Return the [X, Y] coordinate for the center point of the cell that contains the specified text.  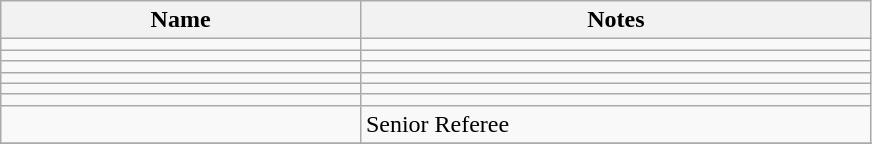
Notes [616, 20]
Senior Referee [616, 124]
Name [181, 20]
